Find where the given text appears and provide that cell's center as (x, y) coordinate. 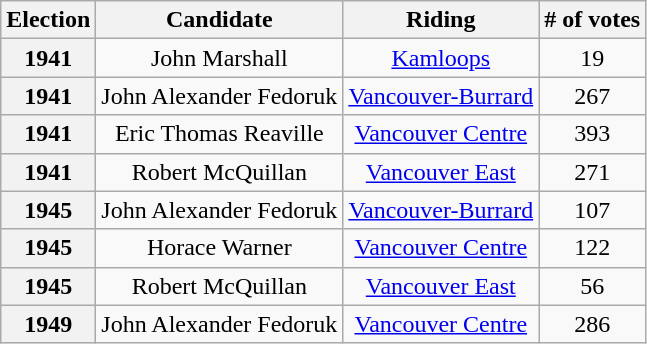
393 (592, 134)
56 (592, 286)
Horace Warner (220, 248)
# of votes (592, 20)
19 (592, 58)
1949 (48, 324)
122 (592, 248)
Kamloops (441, 58)
Election (48, 20)
Candidate (220, 20)
271 (592, 172)
Riding (441, 20)
John Marshall (220, 58)
107 (592, 210)
286 (592, 324)
Eric Thomas Reaville (220, 134)
267 (592, 96)
